Pinpoint the cell where the given text exists, returning its (X, Y) midpoint coordinate. 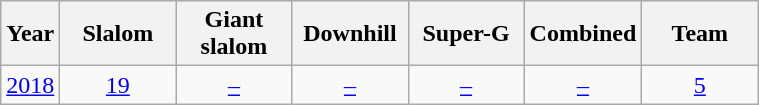
19 (118, 85)
Team (700, 34)
Super-G (466, 34)
2018 (30, 85)
Downhill (350, 34)
Slalom (118, 34)
Combined (583, 34)
Giant slalom (234, 34)
Year (30, 34)
5 (700, 85)
